Provide the [X, Y] coordinate of the cell's center where the given text is located.  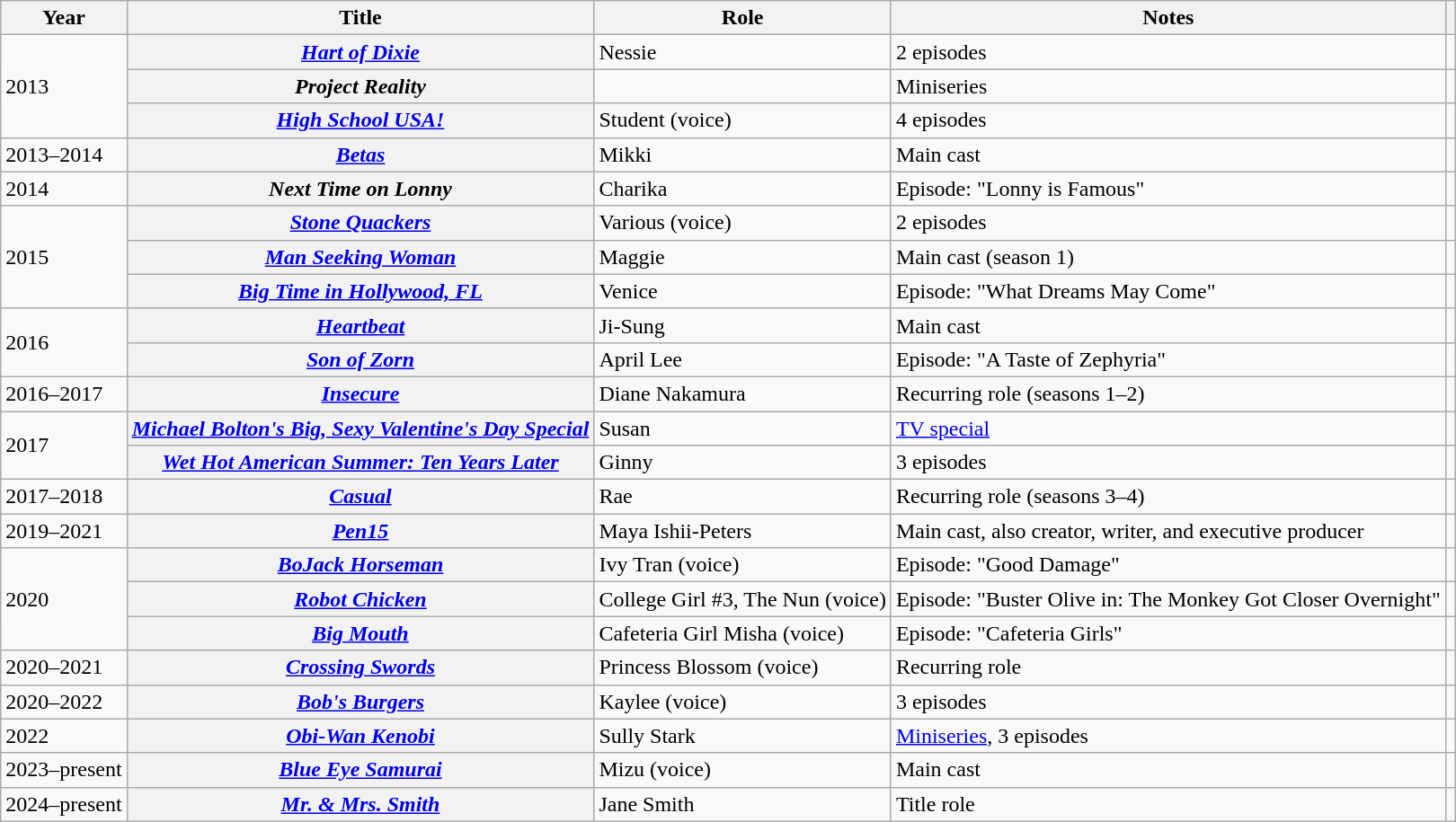
Wet Hot American Summer: Ten Years Later [360, 463]
Mr. & Mrs. Smith [360, 804]
Mikki [742, 155]
Bob's Burgers [360, 702]
Title role [1168, 804]
Recurring role (seasons 3–4) [1168, 497]
High School USA! [360, 120]
College Girl #3, The Nun (voice) [742, 599]
Man Seeking Woman [360, 257]
Charika [742, 189]
Episode: "Lonny is Famous" [1168, 189]
Casual [360, 497]
Episode: "Cafeteria Girls" [1168, 633]
Main cast (season 1) [1168, 257]
April Lee [742, 359]
Big Mouth [360, 633]
Nessie [742, 52]
Ginny [742, 463]
Blue Eye Samurai [360, 770]
Heartbeat [360, 325]
2017 [64, 446]
Recurring role [1168, 667]
Project Reality [360, 86]
2016–2017 [64, 393]
2014 [64, 189]
Maggie [742, 257]
Jane Smith [742, 804]
Ivy Tran (voice) [742, 565]
Main cast, also creator, writer, and executive producer [1168, 531]
Episode: "What Dreams May Come" [1168, 291]
Ji-Sung [742, 325]
2017–2018 [64, 497]
Notes [1168, 18]
Miniseries [1168, 86]
Michael Bolton's Big, Sexy Valentine's Day Special [360, 429]
Various (voice) [742, 223]
Insecure [360, 393]
Recurring role (seasons 1–2) [1168, 393]
Kaylee (voice) [742, 702]
Pen15 [360, 531]
Hart of Dixie [360, 52]
2020 [64, 599]
Next Time on Lonny [360, 189]
2022 [64, 736]
Venice [742, 291]
Diane Nakamura [742, 393]
Episode: "Buster Olive in: The Monkey Got Closer Overnight" [1168, 599]
2023–present [64, 770]
Maya Ishii-Peters [742, 531]
Rae [742, 497]
Cafeteria Girl Misha (voice) [742, 633]
Episode: "Good Damage" [1168, 565]
2020–2022 [64, 702]
BoJack Horseman [360, 565]
TV special [1168, 429]
Princess Blossom (voice) [742, 667]
Mizu (voice) [742, 770]
Student (voice) [742, 120]
2013–2014 [64, 155]
2024–present [64, 804]
Sully Stark [742, 736]
2019–2021 [64, 531]
2013 [64, 86]
Son of Zorn [360, 359]
Episode: "A Taste of Zephyria" [1168, 359]
Betas [360, 155]
Stone Quackers [360, 223]
Miniseries, 3 episodes [1168, 736]
2015 [64, 257]
2020–2021 [64, 667]
4 episodes [1168, 120]
Big Time in Hollywood, FL [360, 291]
Year [64, 18]
Obi-Wan Kenobi [360, 736]
2016 [64, 342]
Susan [742, 429]
Role [742, 18]
Crossing Swords [360, 667]
Title [360, 18]
Robot Chicken [360, 599]
